Provide the [X, Y] coordinate of the cell's center where the given text is located.  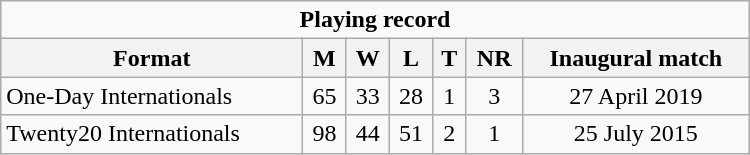
44 [368, 134]
Format [152, 58]
3 [494, 96]
33 [368, 96]
27 April 2019 [636, 96]
Twenty20 Internationals [152, 134]
NR [494, 58]
Inaugural match [636, 58]
Playing record [375, 20]
25 July 2015 [636, 134]
2 [450, 134]
51 [410, 134]
28 [410, 96]
M [324, 58]
L [410, 58]
98 [324, 134]
65 [324, 96]
W [368, 58]
T [450, 58]
One-Day Internationals [152, 96]
